Extract the (x, y) coordinate from the center of the cell holding the provided text.  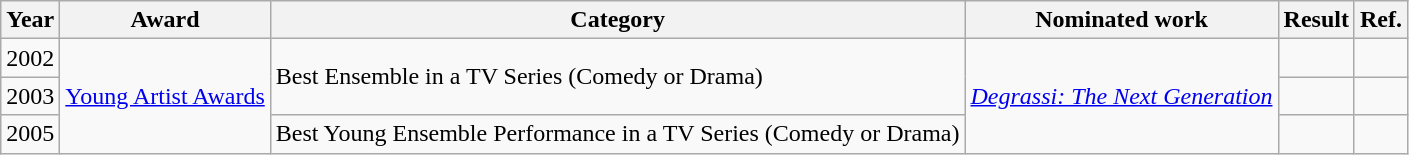
Award (165, 20)
Category (618, 20)
Best Ensemble in a TV Series (Comedy or Drama) (618, 77)
2003 (30, 96)
Degrassi: The Next Generation (1122, 96)
Nominated work (1122, 20)
2005 (30, 134)
Year (30, 20)
Young Artist Awards (165, 96)
2002 (30, 58)
Best Young Ensemble Performance in a TV Series (Comedy or Drama) (618, 134)
Ref. (1380, 20)
Result (1316, 20)
